Scan for the cell matching the given text and deliver its (x, y) coordinate at center. 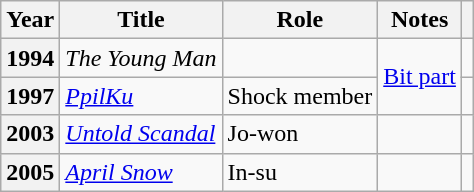
1994 (30, 58)
Shock member (300, 96)
2005 (30, 172)
Jo-won (300, 134)
In-su (300, 172)
April Snow (141, 172)
The Young Man (141, 58)
2003 (30, 134)
Role (300, 20)
Bit part (420, 77)
PpilKu (141, 96)
Title (141, 20)
Year (30, 20)
1997 (30, 96)
Untold Scandal (141, 134)
Notes (420, 20)
